Locate the cell with the specified text and output its (x, y) center coordinate. 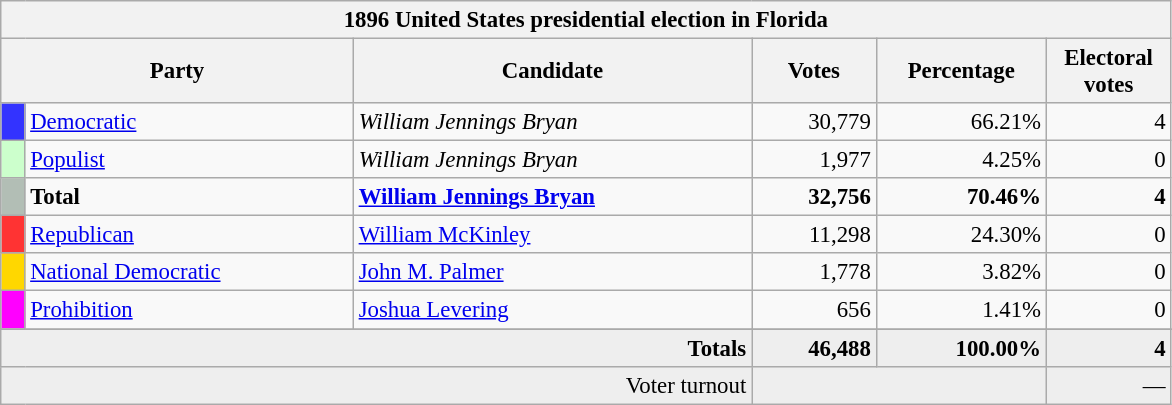
Candidate (552, 72)
656 (814, 310)
1.41% (961, 310)
1,977 (814, 160)
Populist (189, 160)
— (1108, 385)
1896 United States presidential election in Florida (586, 20)
William McKinley (552, 235)
Voter turnout (376, 385)
70.46% (961, 197)
100.00% (961, 348)
Total (189, 197)
46,488 (814, 348)
National Democratic (189, 273)
30,779 (814, 122)
24.30% (961, 235)
Electoral votes (1108, 72)
John M. Palmer (552, 273)
3.82% (961, 273)
Republican (189, 235)
Totals (376, 348)
Democratic (189, 122)
Percentage (961, 72)
Joshua Levering (552, 310)
32,756 (814, 197)
Party (178, 72)
11,298 (814, 235)
Votes (814, 72)
4.25% (961, 160)
Prohibition (189, 310)
1,778 (814, 273)
66.21% (961, 122)
